Pinpoint the cell where the given text exists, returning its [X, Y] midpoint coordinate. 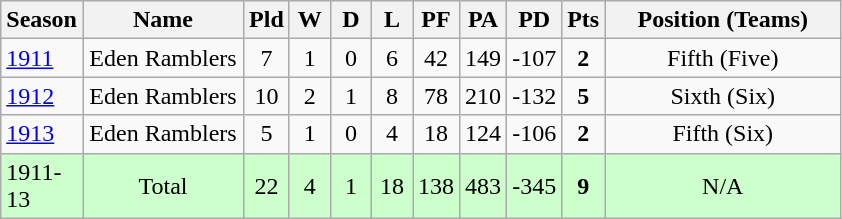
PF [436, 20]
Name [162, 20]
Fifth (Six) [723, 134]
D [350, 20]
9 [584, 186]
149 [484, 58]
1913 [42, 134]
210 [484, 96]
78 [436, 96]
7 [267, 58]
Pts [584, 20]
1911 [42, 58]
PA [484, 20]
22 [267, 186]
Sixth (Six) [723, 96]
6 [392, 58]
-132 [534, 96]
Position (Teams) [723, 20]
1912 [42, 96]
Fifth (Five) [723, 58]
L [392, 20]
Total [162, 186]
N/A [723, 186]
1911-13 [42, 186]
Season [42, 20]
-106 [534, 134]
PD [534, 20]
8 [392, 96]
42 [436, 58]
-107 [534, 58]
W [310, 20]
483 [484, 186]
138 [436, 186]
Pld [267, 20]
10 [267, 96]
-345 [534, 186]
124 [484, 134]
